Capture the cell that displays the provided text and extract its [x, y] central coordinate. 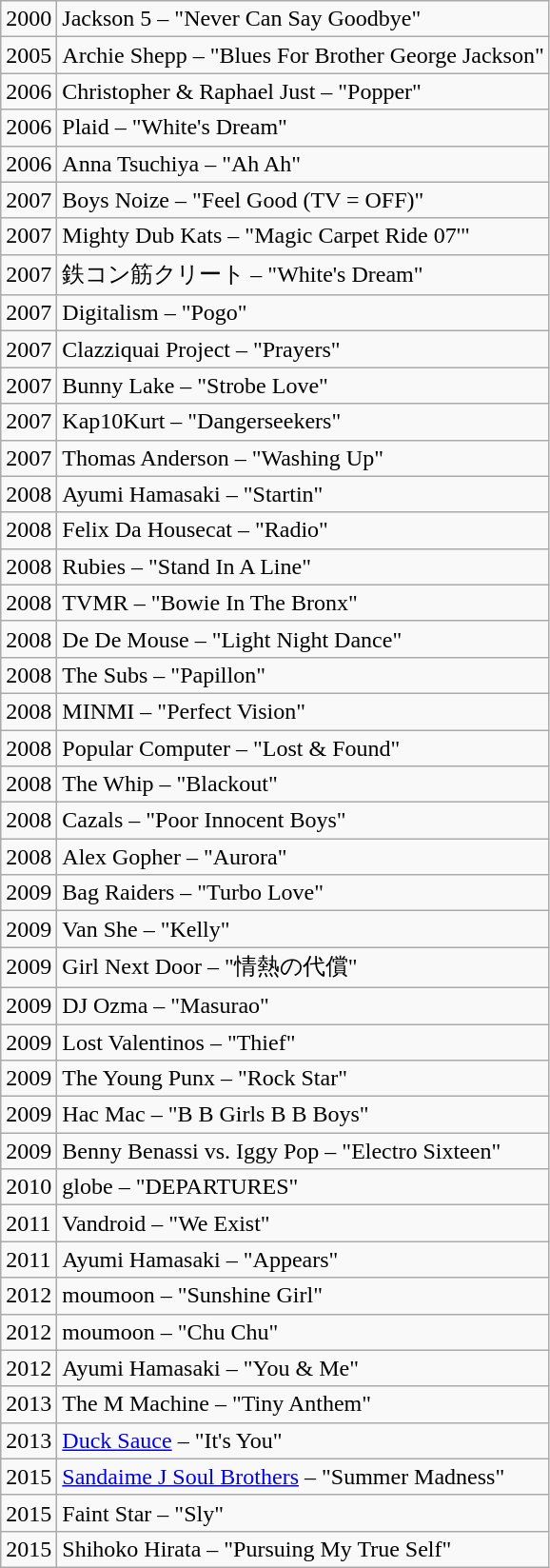
Anna Tsuchiya – "Ah Ah" [303, 164]
moumoon – "Sunshine Girl" [303, 1296]
Thomas Anderson – "Washing Up" [303, 458]
The Young Punx – "Rock Star" [303, 1079]
2005 [29, 55]
Rubies – "Stand In A Line" [303, 566]
TVMR – "Bowie In The Bronx" [303, 603]
The Whip – "Blackout" [303, 784]
Shihoko Hirata – "Pursuing My True Self" [303, 1549]
DJ Ozma – "Masurao" [303, 1005]
Mighty Dub Kats – "Magic Carpet Ride 07'" [303, 236]
Cazals – "Poor Innocent Boys" [303, 821]
Ayumi Hamasaki – "You & Me" [303, 1368]
Archie Shepp – "Blues For Brother George Jackson" [303, 55]
MINMI – "Perfect Vision" [303, 711]
Benny Benassi vs. Iggy Pop – "Electro Sixteen" [303, 1151]
Clazziquai Project – "Prayers" [303, 349]
Digitalism – "Pogo" [303, 313]
Kap10Kurt – "Dangerseekers" [303, 422]
Van She – "Kelly" [303, 929]
globe – "DEPARTURES" [303, 1187]
Duck Sauce – "It's You" [303, 1440]
Girl Next Door – "情熱の代償" [303, 967]
2000 [29, 19]
moumoon – "Chu Chu" [303, 1332]
Vandroid – "We Exist" [303, 1223]
The Subs – "Papillon" [303, 675]
Faint Star – "Sly" [303, 1513]
Lost Valentinos – "Thief" [303, 1042]
Felix Da Housecat – "Radio" [303, 530]
Boys Noize – "Feel Good (TV = OFF)" [303, 200]
Jackson 5 – "Never Can Say Goodbye" [303, 19]
Hac Mac – "B B Girls B B Boys" [303, 1115]
鉄コン筋クリート – "White's Dream" [303, 274]
Plaid – "White's Dream" [303, 128]
Sandaime J Soul Brothers – "Summer Madness" [303, 1477]
Ayumi Hamasaki – "Startin" [303, 494]
Christopher & Raphael Just – "Popper" [303, 91]
Popular Computer – "Lost & Found" [303, 747]
2010 [29, 1187]
Bunny Lake – "Strobe Love" [303, 386]
Ayumi Hamasaki – "Appears" [303, 1260]
The M Machine – "Tiny Anthem" [303, 1404]
Bag Raiders – "Turbo Love" [303, 893]
De De Mouse – "Light Night Dance" [303, 639]
Alex Gopher – "Aurora" [303, 857]
